Determine the (x, y) coordinate at the center of the cell enclosing the given text.  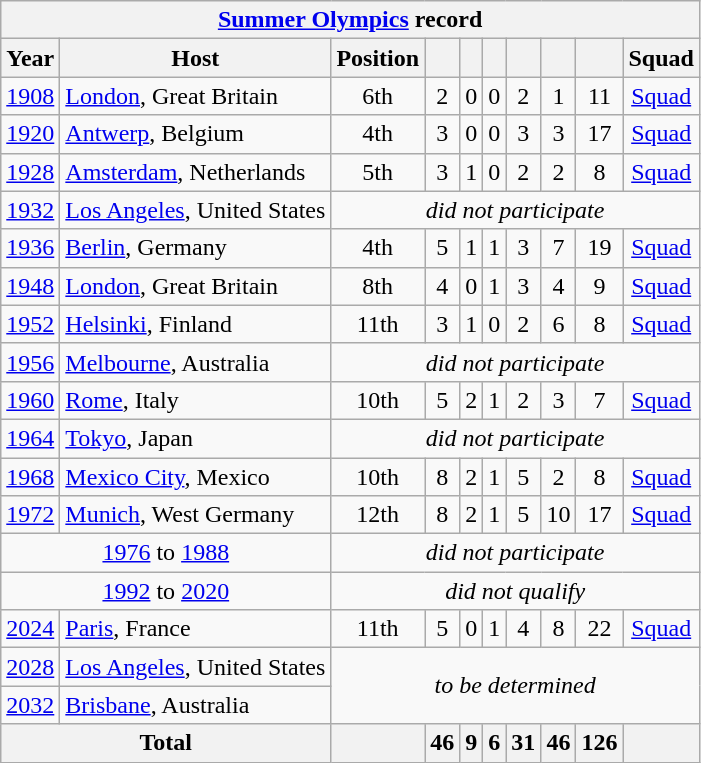
Year (30, 58)
126 (600, 743)
Berlin, Germany (196, 248)
31 (524, 743)
Munich, West Germany (196, 515)
did not qualify (516, 591)
Paris, France (196, 629)
10 (558, 515)
1952 (30, 324)
11 (600, 96)
1920 (30, 134)
1976 to 1988 (166, 553)
1928 (30, 172)
2024 (30, 629)
8th (378, 286)
Antwerp, Belgium (196, 134)
2032 (30, 705)
1964 (30, 438)
Total (166, 743)
1972 (30, 515)
1936 (30, 248)
1992 to 2020 (166, 591)
19 (600, 248)
5th (378, 172)
1908 (30, 96)
to be determined (516, 686)
12th (378, 515)
Summer Olympics record (350, 20)
Melbourne, Australia (196, 362)
1960 (30, 400)
Amsterdam, Netherlands (196, 172)
6th (378, 96)
1968 (30, 477)
1932 (30, 210)
Rome, Italy (196, 400)
2028 (30, 667)
1956 (30, 362)
Host (196, 58)
Position (378, 58)
Brisbane, Australia (196, 705)
22 (600, 629)
1948 (30, 286)
Tokyo, Japan (196, 438)
Mexico City, Mexico (196, 477)
Helsinki, Finland (196, 324)
